Return the (X, Y) coordinate for the center point of the cell that contains the specified text.  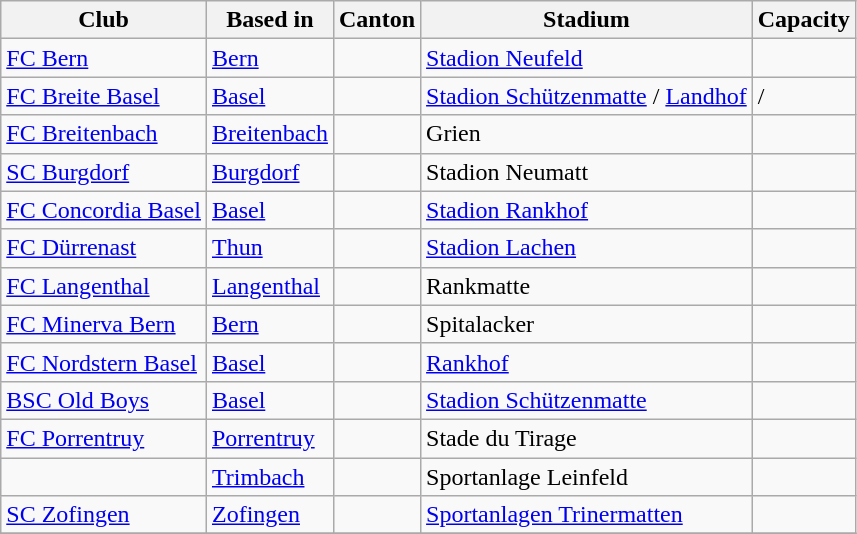
Breitenbach (270, 134)
Stadion Schützenmatte / Landhof (587, 96)
Langenthal (270, 286)
FC Minerva Bern (104, 324)
Based in (270, 20)
Zofingen (270, 515)
FC Concordia Basel (104, 210)
Stadium (587, 20)
Capacity (804, 20)
Canton (376, 20)
/ (804, 96)
Sportanlage Leinfeld (587, 477)
Spitalacker (587, 324)
FC Bern (104, 58)
FC Dürrenast (104, 248)
Burgdorf (270, 172)
FC Langenthal (104, 286)
FC Breite Basel (104, 96)
BSC Old Boys (104, 400)
Stadion Neufeld (587, 58)
Stadion Rankhof (587, 210)
Thun (270, 248)
Club (104, 20)
Rankhof (587, 362)
FC Breitenbach (104, 134)
Stadion Schützenmatte (587, 400)
FC Porrentruy (104, 438)
Sportanlagen Trinermatten (587, 515)
SC Zofingen (104, 515)
Stadion Lachen (587, 248)
Grien (587, 134)
Porrentruy (270, 438)
Rankmatte (587, 286)
FC Nordstern Basel (104, 362)
Stadion Neumatt (587, 172)
SC Burgdorf (104, 172)
Stade du Tirage (587, 438)
Trimbach (270, 477)
